Search for the cell housing the specified text and yield its [X, Y] center coordinate. 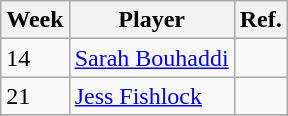
Jess Fishlock [152, 96]
Player [152, 20]
21 [35, 96]
Sarah Bouhaddi [152, 58]
Ref. [260, 20]
14 [35, 58]
Week [35, 20]
